Capture the cell that displays the provided text and extract its (X, Y) central coordinate. 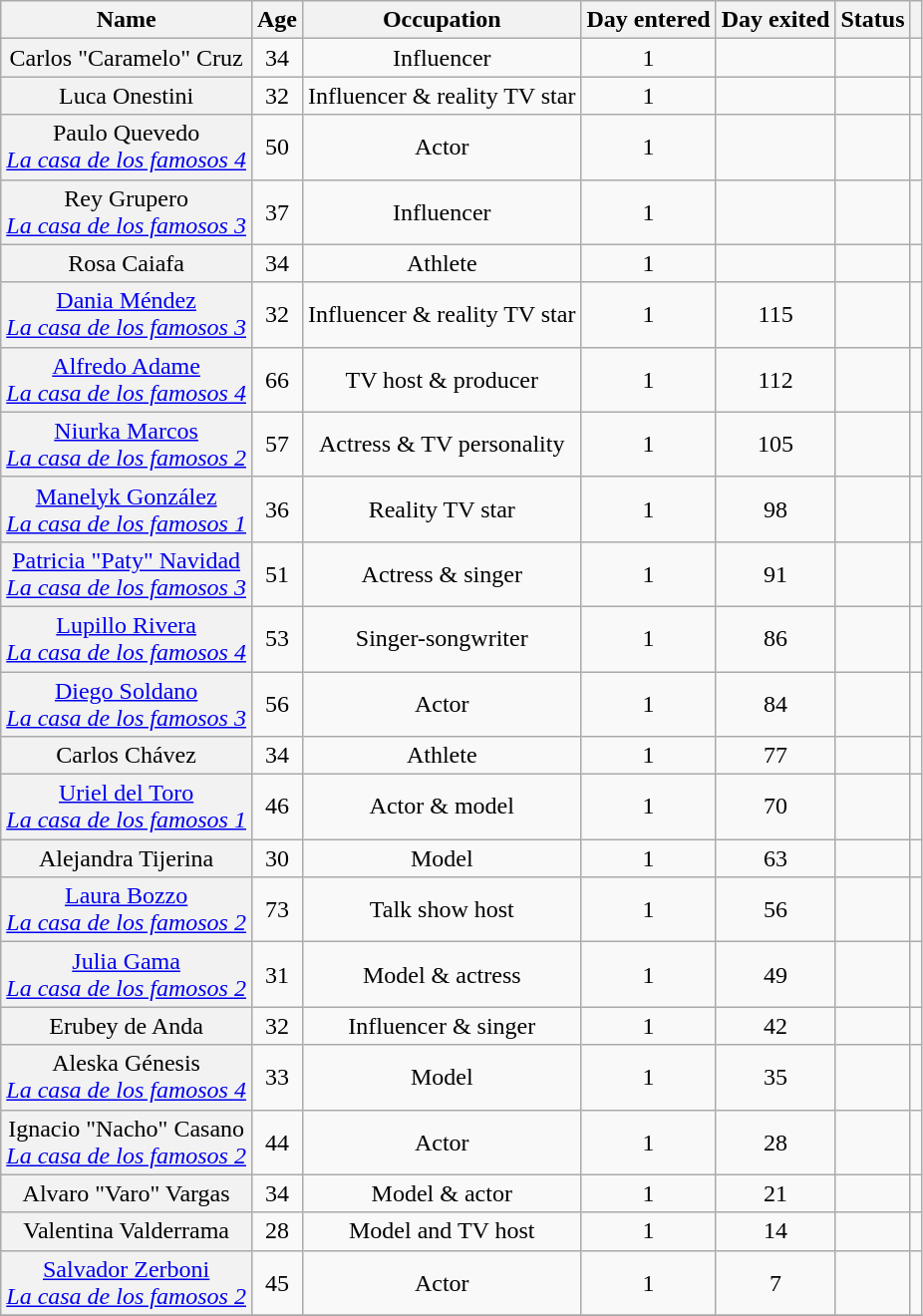
77 (775, 756)
42 (775, 1026)
Carlos "Caramelo" Cruz (127, 58)
Paulo QuevedoLa casa de los famosos 4 (127, 148)
Status (873, 20)
Valentina Valderrama (127, 1231)
Uriel del ToroLa casa de los famosos 1 (127, 808)
86 (775, 638)
Laura BozzoLa casa de los famosos 2 (127, 909)
Reality TV star (443, 508)
Dania MéndezLa casa de los famosos 3 (127, 315)
30 (277, 858)
36 (277, 508)
Day entered (648, 20)
Talk show host (443, 909)
70 (775, 808)
Actor & model (443, 808)
Aleska GénesisLa casa de los famosos 4 (127, 1077)
49 (775, 975)
Niurka MarcosLa casa de los famosos 2 (127, 445)
Diego SoldanoLa casa de los famosos 3 (127, 704)
Influencer & singer (443, 1026)
Erubey de Anda (127, 1026)
Actress & TV personality (443, 445)
Name (127, 20)
Occupation (443, 20)
Model and TV host (443, 1231)
46 (277, 808)
112 (775, 379)
Manelyk GonzálezLa casa de los famosos 1 (127, 508)
Day exited (775, 20)
51 (277, 574)
53 (277, 638)
63 (775, 858)
Carlos Chávez (127, 756)
Luca Onestini (127, 96)
115 (775, 315)
Julia GamaLa casa de los famosos 2 (127, 975)
Lupillo RiveraLa casa de los famosos 4 (127, 638)
91 (775, 574)
Salvador ZerboniLa casa de los famosos 2 (127, 1282)
Alvaro "Varo" Vargas (127, 1193)
Model & actor (443, 1193)
Rey GruperoLa casa de los famosos 3 (127, 211)
35 (775, 1077)
57 (277, 445)
TV host & producer (443, 379)
Alejandra Tijerina (127, 858)
14 (775, 1231)
Rosa Caiafa (127, 263)
Model & actress (443, 975)
98 (775, 508)
Actress & singer (443, 574)
105 (775, 445)
21 (775, 1193)
31 (277, 975)
Patricia "Paty" NavidadLa casa de los famosos 3 (127, 574)
7 (775, 1282)
37 (277, 211)
Singer-songwriter (443, 638)
44 (277, 1143)
Ignacio "Nacho" CasanoLa casa de los famosos 2 (127, 1143)
Alfredo AdameLa casa de los famosos 4 (127, 379)
33 (277, 1077)
73 (277, 909)
Age (277, 20)
50 (277, 148)
84 (775, 704)
45 (277, 1282)
66 (277, 379)
